Extract the [X, Y] coordinate from the center of the cell holding the provided text.  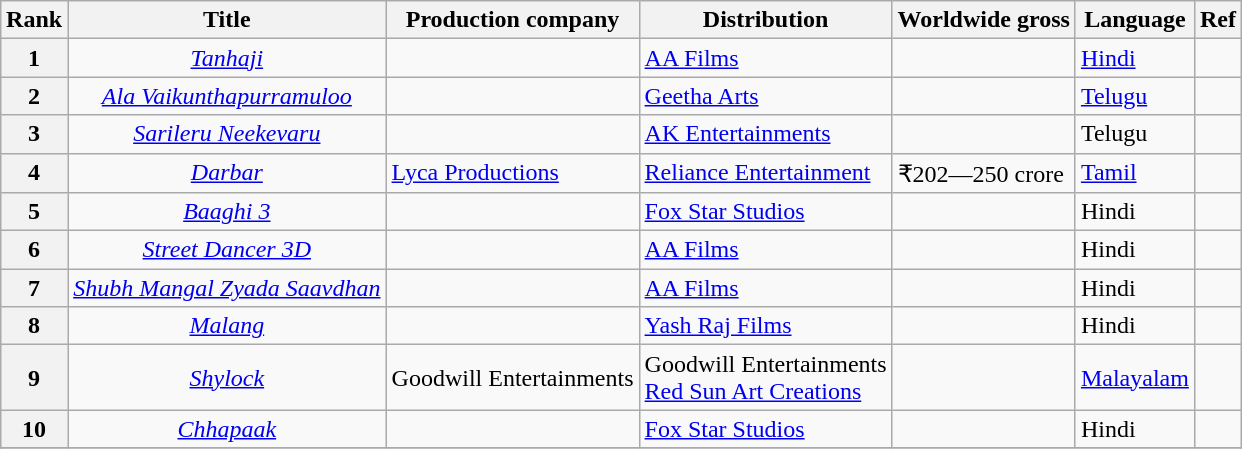
Sarileru Neekevaru [227, 134]
Tamil [1134, 173]
Darbar [227, 173]
Geetha Arts [766, 96]
Ref [1218, 20]
Tanhaji [227, 58]
Lyca Productions [512, 173]
Distribution [766, 20]
Reliance Entertainment [766, 173]
5 [34, 212]
Shubh Mangal Zyada Saavdhan [227, 288]
Malayalam [1134, 378]
Goodwill Entertainments [512, 378]
Malang [227, 326]
Chhapaak [227, 429]
2 [34, 96]
4 [34, 173]
AK Entertainments [766, 134]
7 [34, 288]
Title [227, 20]
3 [34, 134]
Shylock [227, 378]
Rank [34, 20]
8 [34, 326]
6 [34, 250]
Worldwide gross [984, 20]
9 [34, 378]
₹202—250 crore [984, 173]
Ala Vaikunthapurramuloo [227, 96]
Yash Raj Films [766, 326]
Production company [512, 20]
Baaghi 3 [227, 212]
Street Dancer 3D [227, 250]
Goodwill EntertainmentsRed Sun Art Creations [766, 378]
Language [1134, 20]
10 [34, 429]
1 [34, 58]
